Return the [X, Y] coordinate for the center point of the cell that contains the specified text.  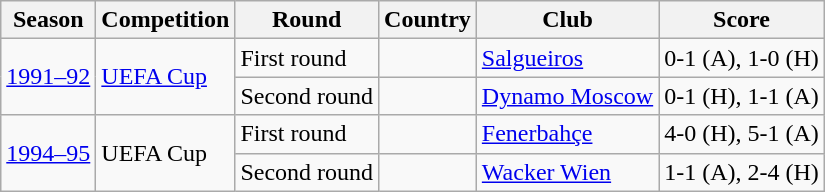
1-1 (A), 2-4 (H) [742, 172]
Fenerbahçe [567, 134]
0-1 (A), 1-0 (H) [742, 58]
Country [428, 20]
Competition [166, 20]
Dynamo Moscow [567, 96]
1994–95 [48, 153]
Round [307, 20]
4-0 (H), 5-1 (A) [742, 134]
Club [567, 20]
Wacker Wien [567, 172]
0-1 (H), 1-1 (A) [742, 96]
Season [48, 20]
Salgueiros [567, 58]
Score [742, 20]
1991–92 [48, 77]
